For the text-containing cell, return its midpoint in (x, y) coordinate format. 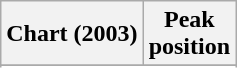
Peakposition (189, 34)
Chart (2003) (72, 34)
